Determine the (x, y) coordinate at the center of the cell enclosing the given text.  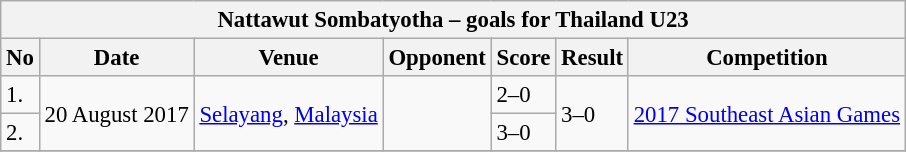
Venue (288, 58)
Competition (766, 58)
20 August 2017 (116, 114)
No (20, 58)
Nattawut Sombatyotha – goals for Thailand U23 (454, 20)
Selayang, Malaysia (288, 114)
2017 Southeast Asian Games (766, 114)
Opponent (437, 58)
Score (524, 58)
2. (20, 133)
1. (20, 95)
Date (116, 58)
2–0 (524, 95)
Result (592, 58)
